Output the [X, Y] coordinate of the center of the cell containing the given text.  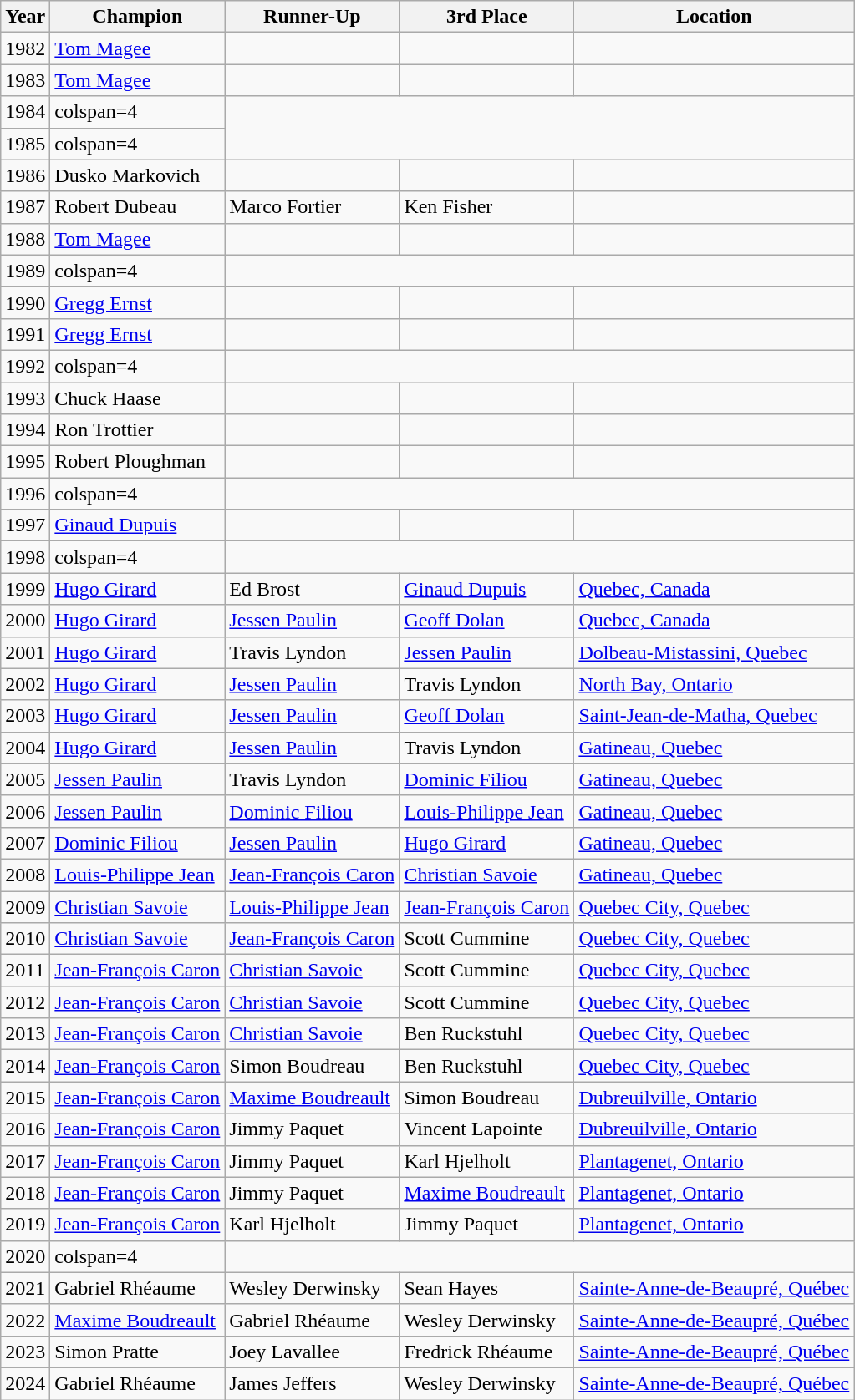
Ken Fisher [486, 207]
2002 [25, 684]
Champion [137, 17]
2001 [25, 652]
Dusko Markovich [137, 175]
2004 [25, 748]
3rd Place [486, 17]
2006 [25, 811]
2010 [25, 939]
Ron Trottier [137, 430]
Year [25, 17]
1998 [25, 557]
1982 [25, 48]
Ed Brost [313, 589]
2013 [25, 1034]
2022 [25, 1320]
2019 [25, 1225]
Chuck Haase [137, 398]
2007 [25, 843]
2023 [25, 1352]
2003 [25, 716]
Vincent Lapointe [486, 1129]
1991 [25, 334]
2005 [25, 779]
2009 [25, 906]
2024 [25, 1383]
2018 [25, 1193]
Location [714, 17]
Simon Pratte [137, 1352]
Robert Ploughman [137, 462]
2017 [25, 1161]
1984 [25, 112]
2016 [25, 1129]
2012 [25, 1002]
2008 [25, 875]
1995 [25, 462]
1986 [25, 175]
1989 [25, 271]
1983 [25, 80]
2021 [25, 1288]
Sean Hayes [486, 1288]
2015 [25, 1098]
1987 [25, 207]
Runner-Up [313, 17]
Marco Fortier [313, 207]
Dolbeau-Mistassini, Quebec [714, 652]
James Jeffers [313, 1383]
Robert Dubeau [137, 207]
1997 [25, 525]
1985 [25, 144]
1992 [25, 366]
2020 [25, 1256]
1999 [25, 589]
North Bay, Ontario [714, 684]
1994 [25, 430]
Fredrick Rhéaume [486, 1352]
2014 [25, 1066]
Joey Lavallee [313, 1352]
1996 [25, 494]
2011 [25, 971]
1990 [25, 302]
2000 [25, 621]
1993 [25, 398]
Saint-Jean-de-Matha, Quebec [714, 716]
1988 [25, 239]
